Pinpoint the cell where the given text exists, returning its (x, y) midpoint coordinate. 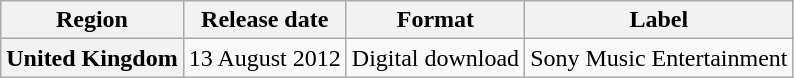
Label (659, 20)
Region (92, 20)
Sony Music Entertainment (659, 58)
Digital download (435, 58)
13 August 2012 (264, 58)
Release date (264, 20)
United Kingdom (92, 58)
Format (435, 20)
